Identify which cell holds the provided text, then report its (x, y) central coordinate. 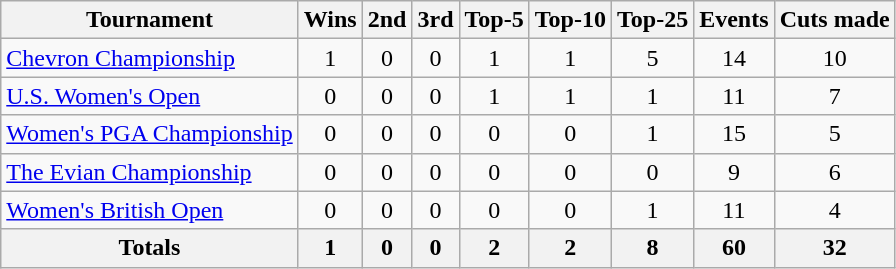
Tournament (150, 20)
Cuts made (834, 20)
15 (734, 134)
Wins (330, 20)
3rd (436, 20)
7 (834, 96)
2nd (387, 20)
Totals (150, 248)
8 (652, 248)
Top-25 (652, 20)
U.S. Women's Open (150, 96)
Top-5 (494, 20)
Events (734, 20)
4 (834, 210)
Top-10 (570, 20)
9 (734, 172)
Chevron Championship (150, 58)
60 (734, 248)
Women's British Open (150, 210)
14 (734, 58)
6 (834, 172)
Women's PGA Championship (150, 134)
32 (834, 248)
10 (834, 58)
The Evian Championship (150, 172)
